Extract the [x, y] coordinate from the center of the cell holding the provided text.  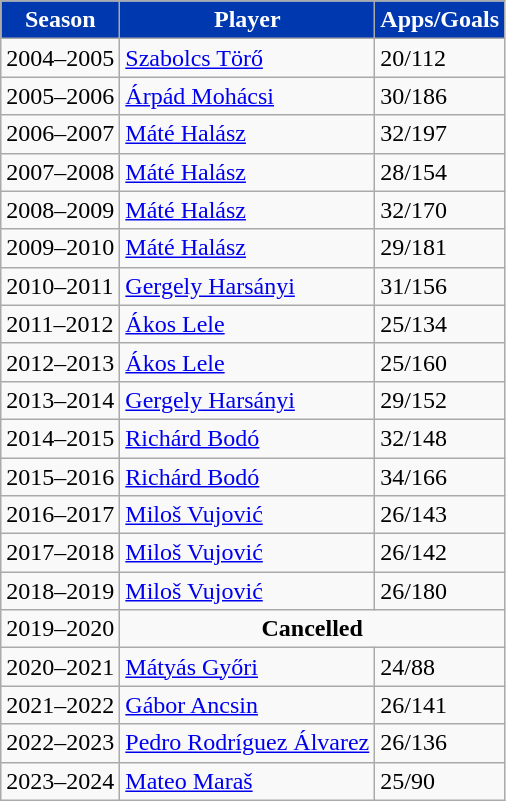
Szabolcs Törő [248, 58]
Cancelled [312, 629]
26/141 [440, 705]
Mátyás Győri [248, 667]
25/160 [440, 362]
2010–2011 [60, 286]
32/148 [440, 438]
25/90 [440, 781]
29/152 [440, 400]
2021–2022 [60, 705]
26/136 [440, 743]
2014–2015 [60, 438]
24/88 [440, 667]
2005–2006 [60, 96]
Season [60, 20]
2019–2020 [60, 629]
2008–2009 [60, 210]
2017–2018 [60, 553]
26/143 [440, 515]
26/180 [440, 591]
2015–2016 [60, 477]
25/134 [440, 324]
20/112 [440, 58]
2023–2024 [60, 781]
34/166 [440, 477]
26/142 [440, 553]
Gábor Ancsin [248, 705]
2006–2007 [60, 134]
Player [248, 20]
29/181 [440, 248]
2009–2010 [60, 248]
2022–2023 [60, 743]
Mateo Maraš [248, 781]
Árpád Mohácsi [248, 96]
2013–2014 [60, 400]
31/156 [440, 286]
Apps/Goals [440, 20]
2004–2005 [60, 58]
32/170 [440, 210]
2012–2013 [60, 362]
2007–2008 [60, 172]
2020–2021 [60, 667]
2011–2012 [60, 324]
Pedro Rodríguez Álvarez [248, 743]
30/186 [440, 96]
2018–2019 [60, 591]
2016–2017 [60, 515]
28/154 [440, 172]
32/197 [440, 134]
